For the text-containing cell, return its midpoint in (x, y) coordinate format. 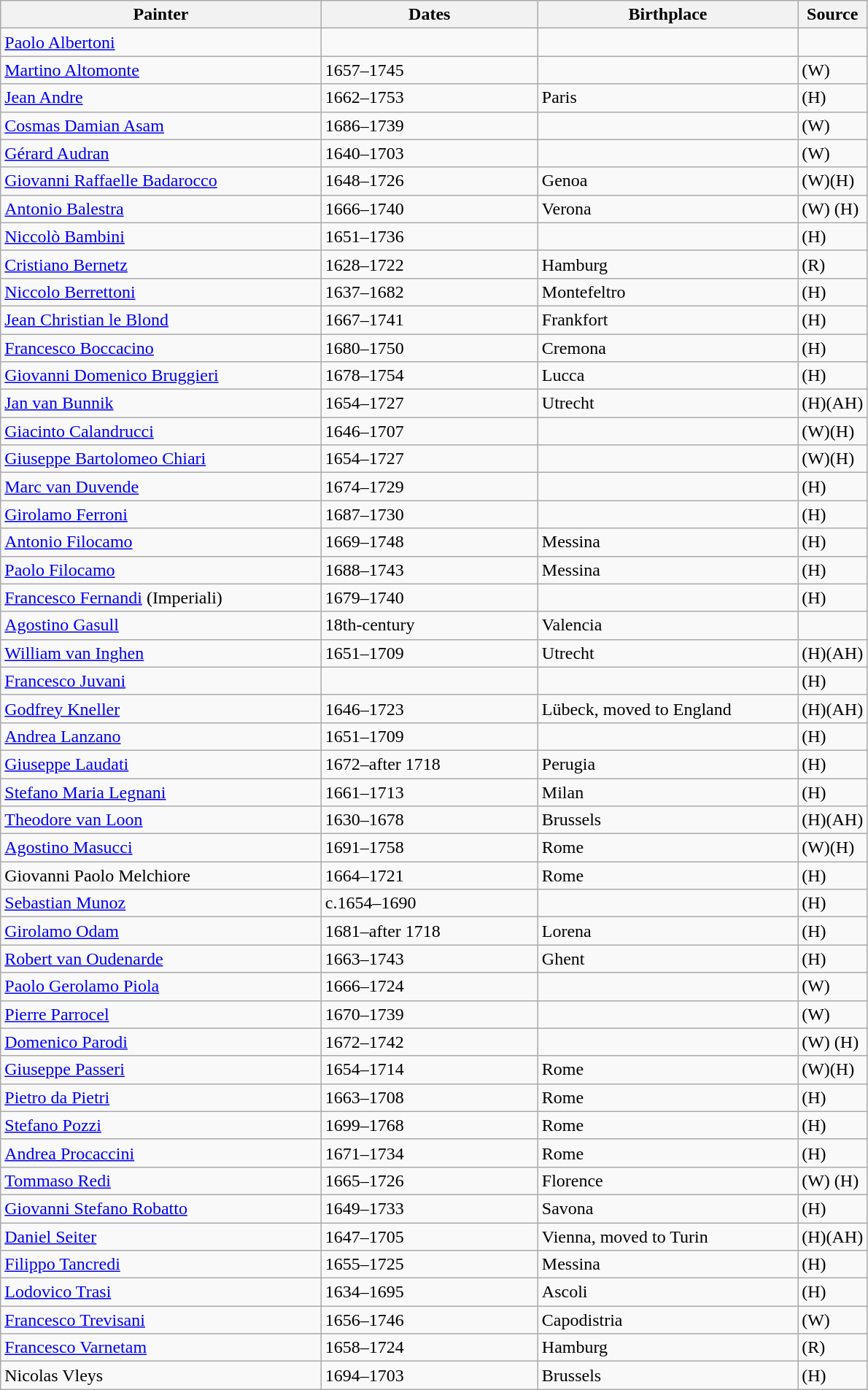
Giovanni Domenico Bruggieri (161, 376)
Paolo Filocamo (161, 570)
Martino Altomonte (161, 70)
Giovanni Stefano Robatto (161, 1208)
1651–1736 (429, 236)
1637–1682 (429, 292)
1655–1725 (429, 1264)
Francesco Varnetam (161, 1348)
Giacinto Calandrucci (161, 431)
Robert van Oudenarde (161, 959)
1699–1768 (429, 1125)
1647–1705 (429, 1237)
Niccolò Bambini (161, 236)
Girolamo Odam (161, 931)
Cosmas Damian Asam (161, 126)
Pietro da Pietri (161, 1097)
1678–1754 (429, 376)
1674–1729 (429, 487)
Lorena (667, 931)
Frankfort (667, 320)
Girolamo Ferroni (161, 514)
Gérard Audran (161, 153)
Sebastian Munoz (161, 903)
1640–1703 (429, 153)
1681–after 1718 (429, 931)
1670–1739 (429, 1014)
Daniel Seiter (161, 1237)
Perugia (667, 764)
1658–1724 (429, 1348)
Nicolas Vleys (161, 1375)
1686–1739 (429, 126)
Giuseppe Bartolomeo Chiari (161, 459)
1662–1753 (429, 98)
1694–1703 (429, 1375)
Giovanni Paolo Melchiore (161, 876)
Niccolo Berrettoni (161, 292)
Theodore van Loon (161, 820)
1687–1730 (429, 514)
1669–1748 (429, 542)
1679–1740 (429, 598)
Stefano Pozzi (161, 1125)
Stefano Maria Legnani (161, 792)
Cristiano Bernetz (161, 264)
Andrea Lanzano (161, 736)
Montefeltro (667, 292)
Genoa (667, 181)
Capodistria (667, 1320)
1648–1726 (429, 181)
Lodovico Trasi (161, 1292)
Ghent (667, 959)
1691–1758 (429, 848)
Paolo Albertoni (161, 42)
Florence (667, 1181)
1672–after 1718 (429, 764)
1634–1695 (429, 1292)
Jean Christian le Blond (161, 320)
Source (833, 15)
Milan (667, 792)
William van Inghen (161, 653)
Antonio Filocamo (161, 542)
Giuseppe Passeri (161, 1070)
Godfrey Kneller (161, 708)
Giovanni Raffaelle Badarocco (161, 181)
1667–1741 (429, 320)
Cremona (667, 348)
Agostino Masucci (161, 848)
Paolo Gerolamo Piola (161, 986)
1646–1707 (429, 431)
Verona (667, 209)
1661–1713 (429, 792)
Savona (667, 1208)
1665–1726 (429, 1181)
Francesco Fernandi (Imperiali) (161, 598)
1666–1724 (429, 986)
1657–1745 (429, 70)
Francesco Trevisani (161, 1320)
Domenico Parodi (161, 1042)
Filippo Tancredi (161, 1264)
1649–1733 (429, 1208)
1663–1743 (429, 959)
1666–1740 (429, 209)
Giuseppe Laudati (161, 764)
1656–1746 (429, 1320)
1671–1734 (429, 1153)
1672–1742 (429, 1042)
Francesco Boccacino (161, 348)
Tommaso Redi (161, 1181)
Vienna, moved to Turin (667, 1237)
Jean Andre (161, 98)
Paris (667, 98)
1646–1723 (429, 708)
1654–1714 (429, 1070)
Agostino Gasull (161, 625)
18th-century (429, 625)
1628–1722 (429, 264)
Dates (429, 15)
Pierre Parrocel (161, 1014)
Valencia (667, 625)
Antonio Balestra (161, 209)
Francesco Juvani (161, 681)
Lucca (667, 376)
Jan van Bunnik (161, 404)
Painter (161, 15)
Ascoli (667, 1292)
1680–1750 (429, 348)
1664–1721 (429, 876)
Lübeck, moved to England (667, 708)
c.1654–1690 (429, 903)
1688–1743 (429, 570)
Birthplace (667, 15)
1663–1708 (429, 1097)
Marc van Duvende (161, 487)
Andrea Procaccini (161, 1153)
1630–1678 (429, 820)
